From the cell containing the given text, extract its center point as (X, Y) coordinate. 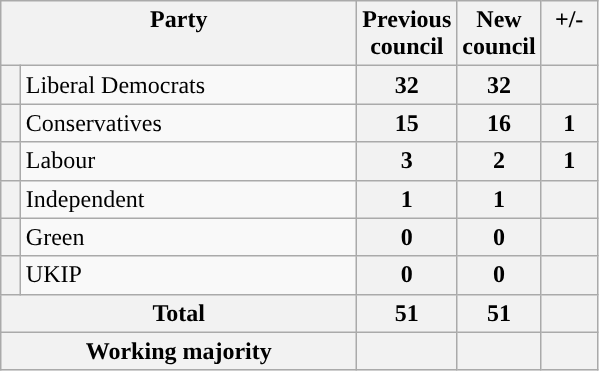
3 (407, 161)
16 (499, 123)
UKIP (188, 275)
New council (499, 34)
15 (407, 123)
Party (179, 34)
+/- (569, 34)
2 (499, 161)
Independent (188, 199)
Liberal Democrats (188, 85)
Conservatives (188, 123)
Total (179, 313)
Previous council (407, 34)
Working majority (179, 351)
Green (188, 237)
Labour (188, 161)
